Return the [X, Y] coordinate for the center point of the cell that contains the specified text.  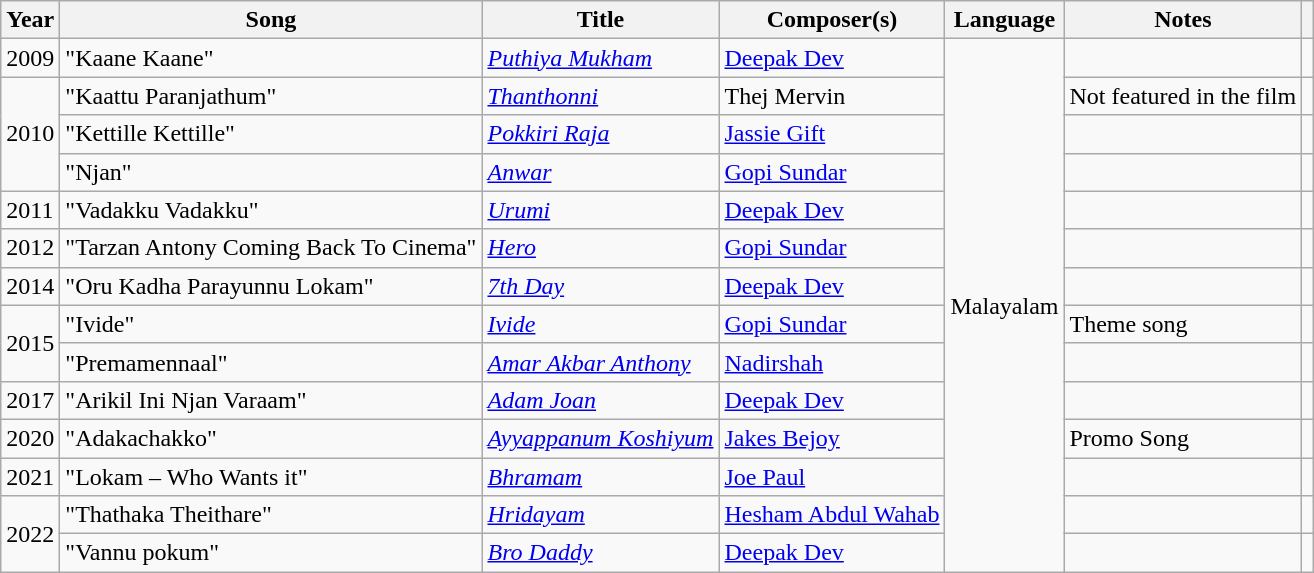
Jassie Gift [832, 134]
2010 [30, 134]
Adam Joan [600, 400]
2017 [30, 400]
2009 [30, 58]
Joe Paul [832, 477]
Jakes Bejoy [832, 438]
Theme song [1183, 324]
7th Day [600, 286]
Ivide [600, 324]
2020 [30, 438]
Song [271, 20]
Hero [600, 248]
Hridayam [600, 515]
"Arikil Ini Njan Varaam" [271, 400]
"Kettille Kettille" [271, 134]
Pokkiri Raja [600, 134]
Composer(s) [832, 20]
Anwar [600, 172]
2014 [30, 286]
"Vannu pokum" [271, 553]
Thanthonni [600, 96]
Not featured in the film [1183, 96]
"Kaane Kaane" [271, 58]
Urumi [600, 210]
"Thathaka Theithare" [271, 515]
"Njan" [271, 172]
Bhramam [600, 477]
Nadirshah [832, 362]
"Oru Kadha Parayunnu Lokam" [271, 286]
Notes [1183, 20]
2021 [30, 477]
2012 [30, 248]
Language [1004, 20]
"Adakachakko" [271, 438]
"Tarzan Antony Coming Back To Cinema" [271, 248]
Malayalam [1004, 306]
2015 [30, 343]
"Kaattu Paranjathum" [271, 96]
"Ivide" [271, 324]
"Lokam – Who Wants it" [271, 477]
Title [600, 20]
Promo Song [1183, 438]
2022 [30, 534]
"Premamennaal" [271, 362]
Bro Daddy [600, 553]
"Vadakku Vadakku" [271, 210]
Thej Mervin [832, 96]
Amar Akbar Anthony [600, 362]
Year [30, 20]
Hesham Abdul Wahab [832, 515]
2011 [30, 210]
Ayyappanum Koshiyum [600, 438]
Puthiya Mukham [600, 58]
